Capture the cell that displays the provided text and extract its [X, Y] central coordinate. 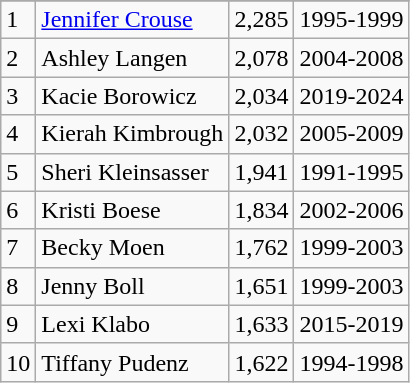
8 [18, 286]
7 [18, 248]
6 [18, 210]
2,285 [262, 20]
4 [18, 134]
2005-2009 [352, 134]
1,762 [262, 248]
1,941 [262, 172]
2002-2006 [352, 210]
Kacie Borowicz [132, 96]
2015-2019 [352, 324]
2,034 [262, 96]
Kristi Boese [132, 210]
Sheri Kleinsasser [132, 172]
1,633 [262, 324]
5 [18, 172]
10 [18, 362]
Kierah Kimbrough [132, 134]
2,078 [262, 58]
Tiffany Pudenz [132, 362]
2 [18, 58]
1 [18, 20]
2004-2008 [352, 58]
9 [18, 324]
Jennifer Crouse [132, 20]
1994-1998 [352, 362]
Lexi Klabo [132, 324]
3 [18, 96]
Ashley Langen [132, 58]
1991-1995 [352, 172]
Jenny Boll [132, 286]
1,834 [262, 210]
1,651 [262, 286]
1995-1999 [352, 20]
2019-2024 [352, 96]
2,032 [262, 134]
Becky Moen [132, 248]
1,622 [262, 362]
